Identify which cell holds the provided text, then report its [x, y] central coordinate. 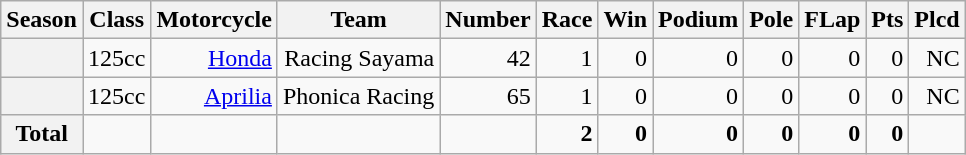
Team [358, 20]
Class [116, 20]
2 [567, 134]
Podium [698, 20]
Honda [214, 58]
Win [626, 20]
Motorcycle [214, 20]
Aprilia [214, 96]
FLap [832, 20]
Race [567, 20]
Number [488, 20]
65 [488, 96]
42 [488, 58]
Plcd [937, 20]
Pole [772, 20]
Pts [888, 20]
Total [42, 134]
Phonica Racing [358, 96]
Season [42, 20]
Racing Sayama [358, 58]
